Output the [x, y] coordinate of the center of the cell containing the given text.  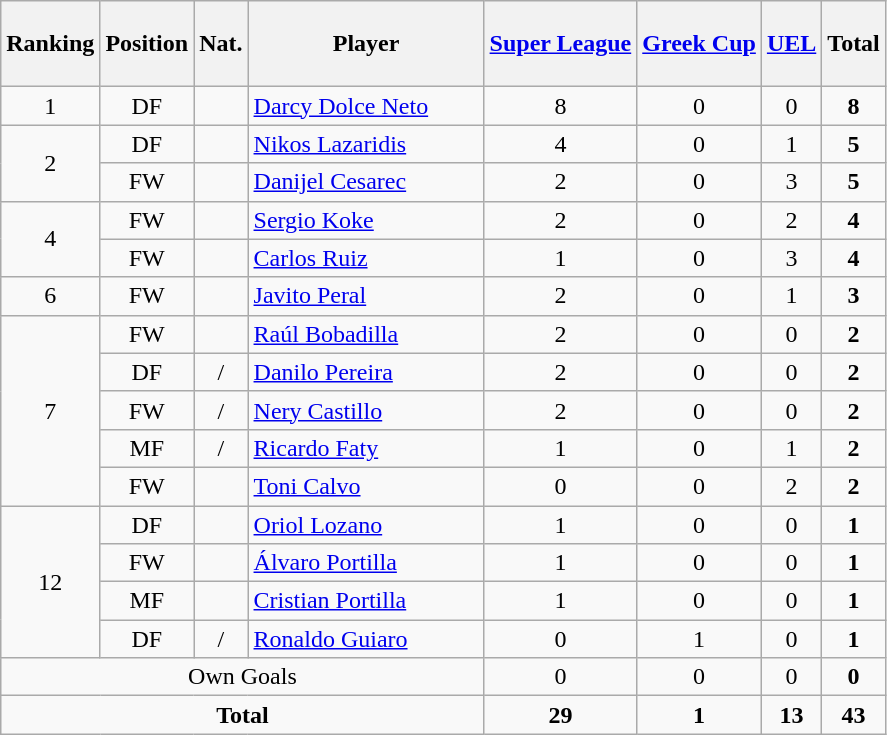
29 [560, 715]
Toni Calvo [366, 486]
Carlos Ruiz [366, 258]
Ricardo Faty [366, 448]
Ranking [50, 44]
Position [147, 44]
UEL [791, 44]
13 [791, 715]
43 [854, 715]
Sergio Koke [366, 220]
Greek Cup [700, 44]
6 [50, 296]
Nery Castillo [366, 410]
Danijel Cesarec [366, 182]
Ronaldo Guiaro [366, 639]
7 [50, 410]
Danilo Pereira [366, 372]
Álvaro Portilla [366, 563]
Own Goals [242, 677]
12 [50, 582]
Nikos Lazaridis [366, 144]
Oriol Lozano [366, 525]
Super League [560, 44]
Player [366, 44]
Raúl Bobadilla [366, 334]
Darcy Dolce Neto [366, 106]
Cristian Portilla [366, 601]
Javito Peral [366, 296]
Nat. [221, 44]
